Scan for the cell matching the given text and deliver its [x, y] coordinate at center. 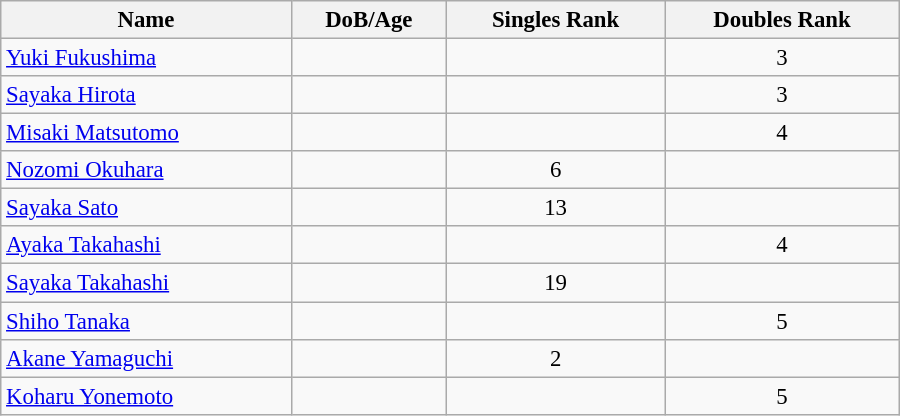
Doubles Rank [782, 20]
Name [146, 20]
Akane Yamaguchi [146, 358]
Singles Rank [555, 20]
13 [555, 208]
Shiho Tanaka [146, 321]
2 [555, 358]
Nozomi Okuhara [146, 170]
Misaki Matsutomo [146, 133]
6 [555, 170]
DoB/Age [368, 20]
19 [555, 283]
Ayaka Takahashi [146, 245]
Sayaka Takahashi [146, 283]
Sayaka Sato [146, 208]
Yuki Fukushima [146, 58]
Sayaka Hirota [146, 95]
Koharu Yonemoto [146, 396]
